Scan for the cell matching the given text and deliver its (x, y) coordinate at center. 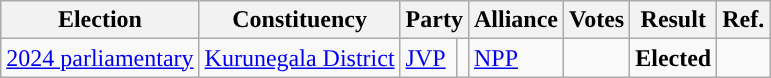
Ref. (744, 20)
NPP (516, 58)
Party (434, 20)
Result (674, 20)
Alliance (516, 20)
Elected (674, 58)
Votes (597, 20)
Constituency (300, 20)
JVP (428, 58)
Kurunegala District (300, 58)
Election (100, 20)
2024 parliamentary (100, 58)
